Determine the (X, Y) coordinate at the center of the cell enclosing the given text.  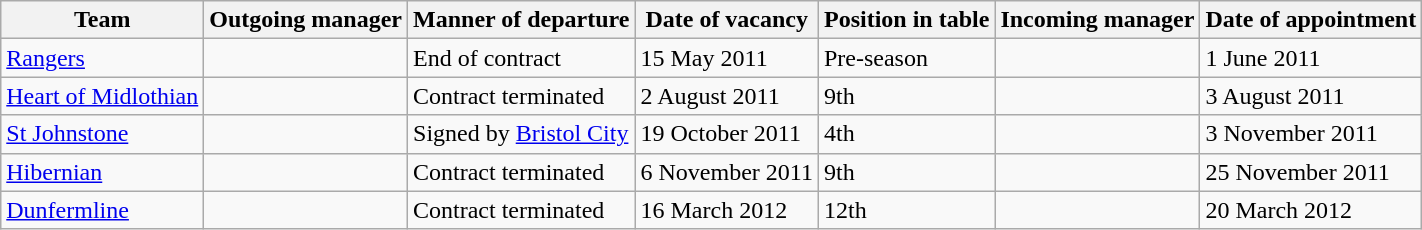
2 August 2011 (726, 96)
16 March 2012 (726, 210)
End of contract (522, 58)
1 June 2011 (1311, 58)
Position in table (906, 20)
15 May 2011 (726, 58)
Date of appointment (1311, 20)
Outgoing manager (306, 20)
Heart of Midlothian (102, 96)
3 August 2011 (1311, 96)
St Johnstone (102, 134)
25 November 2011 (1311, 172)
12th (906, 210)
4th (906, 134)
Dunfermline (102, 210)
Incoming manager (1098, 20)
Hibernian (102, 172)
Date of vacancy (726, 20)
6 November 2011 (726, 172)
Signed by Bristol City (522, 134)
Pre-season (906, 58)
Team (102, 20)
Rangers (102, 58)
Manner of departure (522, 20)
19 October 2011 (726, 134)
3 November 2011 (1311, 134)
20 March 2012 (1311, 210)
